Provide the [X, Y] coordinate of the cell's center where the given text is located.  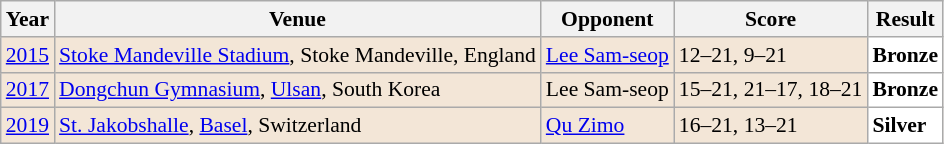
Result [905, 19]
2015 [28, 55]
Dongchun Gymnasium, Ulsan, South Korea [298, 90]
Stoke Mandeville Stadium, Stoke Mandeville, England [298, 55]
16–21, 13–21 [771, 126]
2017 [28, 90]
St. Jakobshalle, Basel, Switzerland [298, 126]
Venue [298, 19]
Silver [905, 126]
12–21, 9–21 [771, 55]
2019 [28, 126]
Opponent [608, 19]
Score [771, 19]
15–21, 21–17, 18–21 [771, 90]
Year [28, 19]
Qu Zimo [608, 126]
